Detect which cell encompasses the target text, then output its [x, y] center coordinate. 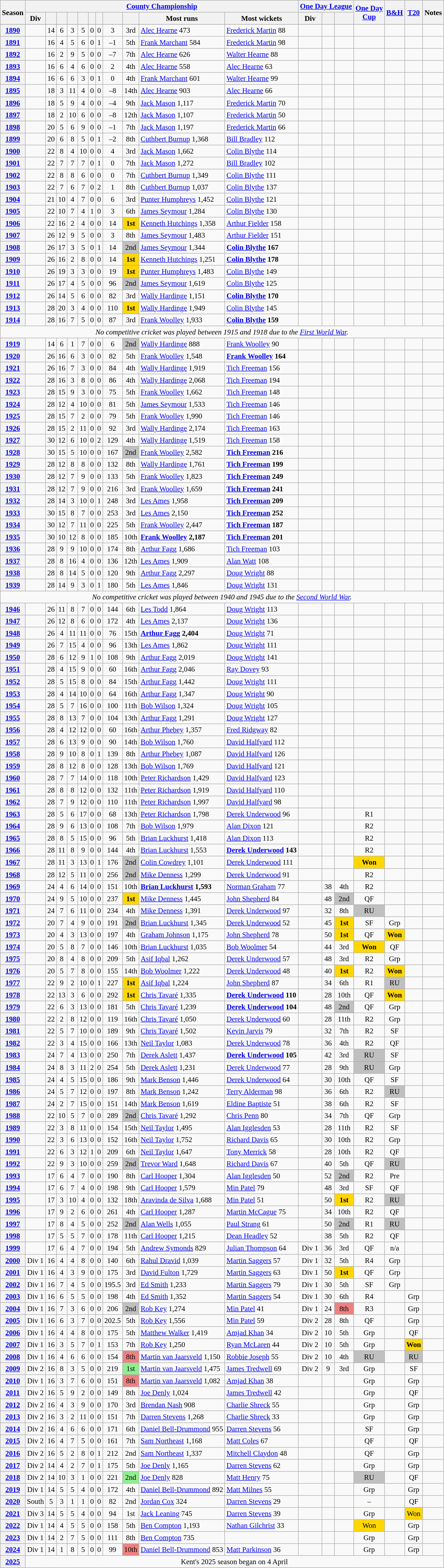
2020 [13, 1502]
Frank Woolley 1,548 [182, 356]
Derek Underwood 105 [261, 1055]
Min Patel 51 [261, 1200]
1964 [13, 826]
Mark Benson 1,446 [182, 1080]
161 [113, 1441]
81 [113, 404]
2019 [13, 1489]
Bill Bradley 102 [261, 163]
1919 [13, 344]
Tich Freeman 156 [261, 368]
202.5 [113, 1321]
195.5 [113, 1284]
2013 [13, 1417]
1996 [13, 1212]
Frank Woolley 1,823 [182, 477]
1910 [13, 272]
90 [113, 742]
Darren Stevens 1,268 [182, 1417]
1991 [13, 1152]
Season [13, 12]
1973 [13, 935]
Alec Hearne 66 [261, 91]
190 [113, 1176]
185 [113, 537]
Derek Aslett 1,437 [182, 1055]
1993 [13, 1176]
Daniel Bell-Drummond 853 [182, 1550]
Les Todd 1,864 [182, 609]
Alec Hearne 903 [182, 91]
South [35, 1502]
Frank Marchant 584 [182, 43]
Arthur Phebey 1,357 [182, 730]
Martin van Jaarsveld 1,082 [182, 1381]
1909 [13, 259]
2010 [13, 1381]
Derek Underwood 91 [261, 875]
1947 [13, 621]
1906 [13, 224]
1949 [13, 645]
1903 [13, 187]
Richard Davis 65 [261, 1140]
Cuthbert Burnup 1,368 [182, 139]
1934 [13, 525]
Colin Blythe 111 [261, 175]
Bob Woolmer 54 [261, 947]
Joe Denly 828 [182, 1477]
1904 [13, 199]
Colin Blythe 167 [261, 248]
1946 [13, 609]
1948 [13, 633]
Frank Woolley 90 [261, 344]
1899 [13, 139]
118 [113, 778]
Doug Wright 90 [261, 694]
1959 [13, 766]
Brendan Nash 908 [182, 1405]
254 [113, 1067]
1901 [13, 163]
Kevin Jarvis 79 [261, 1031]
1953 [13, 694]
Most wickets [261, 19]
Alan Igglesden 53 [261, 1128]
2017 [13, 1465]
1922 [13, 380]
Derek Underwood 77 [261, 1067]
1897 [13, 115]
1980 [13, 1019]
Neil Taylor 1,495 [182, 1128]
1994 [13, 1188]
Derek Underwood 48 [261, 971]
Doug Wright 105 [261, 706]
2009 [13, 1369]
Frederick Martin 50 [261, 115]
119 [113, 1019]
Doug Wright 136 [261, 621]
2015 [13, 1441]
75 [113, 392]
2022 [13, 1526]
Walter Hearne 88 [261, 55]
Derek Underwood 78 [261, 1043]
County Championship [162, 6]
21 [51, 199]
1926 [13, 428]
139 [113, 754]
Alan Dixon 113 [261, 838]
Tich Freeman 216 [261, 453]
1958 [13, 754]
253 [113, 513]
–7 [113, 55]
Arthur Phebey 1,087 [182, 754]
Carl Hooper 1,287 [182, 1212]
–2 [113, 139]
Sam Northeast 1,168 [182, 1441]
Peter Richardson 1,429 [182, 778]
212 [113, 1453]
1892 [13, 55]
Frederick Martin 98 [261, 43]
Notes [433, 12]
1900 [13, 151]
James Seymour 1,533 [182, 404]
149 [113, 1393]
1927 [13, 440]
Graham Johnson 1,175 [182, 935]
David Halfyard 98 [261, 802]
Tich Freeman 194 [261, 380]
Peter Richardson 1,997 [182, 802]
1978 [13, 995]
Chris Tavaré 1,335 [182, 995]
1962 [13, 802]
Ed Smith 1,233 [182, 1284]
206 [113, 1309]
Kenneth Hutchings 1,251 [182, 259]
Alec Hearne 558 [182, 67]
Frank Woolley 1,933 [182, 320]
1981 [13, 1031]
1971 [13, 911]
1890 [13, 30]
David Halfyard 110 [261, 790]
Bob Woolmer 1,222 [182, 971]
1902 [13, 175]
42 [328, 1055]
1979 [13, 1007]
166 [113, 1043]
1894 [13, 79]
1913 [13, 308]
Rahul Dravid 1,039 [182, 1260]
Frank Woolley 2,187 [182, 537]
Bill Bradley 112 [261, 139]
1952 [13, 682]
Martin Saggers 57 [261, 1260]
Wally Hardinge 1,949 [182, 308]
2003 [13, 1296]
1924 [13, 404]
Jack Mason 1,272 [182, 163]
176 [113, 862]
259 [113, 1164]
133 [113, 477]
Robbie Joseph 55 [261, 1357]
Frederick Martin 70 [261, 103]
Mark Benson 1,242 [182, 1091]
1988 [13, 1116]
Eldine Baptiste 51 [261, 1104]
Carl Hooper 1,215 [182, 1236]
No competitive cricket was played between 1915 and 1918 due to the First World War. [222, 332]
1969 [13, 886]
Wally Hardinge 2,068 [182, 380]
Martin van Jaarsveld 1,475 [182, 1369]
1931 [13, 489]
Chris Tavaré 1,292 [182, 1116]
1963 [13, 814]
Wally Hardinge 1,761 [182, 465]
128 [113, 766]
Alan Dixon 121 [261, 826]
170 [113, 1405]
87 [113, 320]
194 [113, 1248]
Derek Underwood 96 [261, 814]
64 [113, 694]
178 [113, 1236]
David Fulton 1,729 [182, 1272]
1929 [13, 465]
1898 [13, 127]
Mike Denness 1,445 [182, 899]
Mitchell Claydon 48 [261, 1453]
1920 [13, 356]
180 [113, 585]
Doug Wright 113 [261, 609]
James Seymour 1,284 [182, 211]
94 [113, 1513]
129 [113, 440]
Mike Denness 1,299 [182, 875]
2014 [13, 1429]
James Seymour 1,483 [182, 235]
Brian Luckhurst 1,345 [182, 923]
Chris Penn 80 [261, 1116]
216 [113, 489]
1974 [13, 947]
191 [113, 923]
Daniel Bell-Drummond 955 [182, 1429]
1925 [13, 416]
Arthur Fielder 151 [261, 235]
Jack Mason 1,197 [182, 127]
1975 [13, 959]
Colin Blythe 178 [261, 259]
Wally Hardinge 1,151 [182, 296]
2005 [13, 1321]
1970 [13, 899]
Neil Taylor 1,083 [182, 1043]
Most runs [182, 19]
234 [113, 911]
1923 [13, 392]
Doug Wright 141 [261, 657]
Chris Tavaré 1,239 [182, 1007]
1950 [13, 657]
1935 [13, 537]
Arthur Fagg 2,019 [182, 657]
Arthur Fagg 2,297 [182, 573]
Martin Saggers 79 [261, 1284]
Derek Underwood 143 [261, 850]
–4 [113, 103]
Ray Dovey 93 [261, 670]
2024 [13, 1550]
250 [113, 1055]
1968 [13, 875]
2012 [13, 1405]
Colin Blythe 137 [261, 187]
Arthur Fagg 1,291 [182, 718]
One DayCup [369, 12]
1907 [13, 235]
Les Ames 2,150 [182, 513]
1999 [13, 1248]
1984 [13, 1067]
Tich Freeman 187 [261, 525]
Fred Ridgway 82 [261, 730]
Arthur Fielder 158 [261, 224]
James Seymour 1,619 [182, 284]
Mark Benson 1,619 [182, 1104]
Matt Parkinson 36 [261, 1550]
Rob Key 1,250 [182, 1345]
Tich Freeman 241 [261, 489]
1951 [13, 670]
Les Ames 1,862 [182, 645]
1896 [13, 103]
John Shepherd 78 [261, 935]
248 [113, 501]
Amjad Khan 34 [261, 1333]
Derek Underwood 57 [261, 959]
1936 [13, 549]
2021 [13, 1513]
167 [113, 453]
James Tredwell 69 [261, 1369]
1955 [13, 718]
120 [113, 573]
171 [113, 1429]
1977 [13, 983]
86 [113, 380]
Asif Iqbal 1,262 [182, 959]
Matt Milnes 55 [261, 1489]
Rob Key 1,556 [182, 1321]
James Tredwell 42 [261, 1393]
174 [113, 549]
Les Ames 1,846 [182, 585]
152 [113, 1140]
2016 [13, 1453]
Martin van Jaarsveld 1,150 [182, 1357]
John Shepherd 87 [261, 983]
Darren Stevens 29 [261, 1502]
Jack Mason 1,107 [182, 115]
Derek Underwood 104 [261, 1007]
Kenneth Hutchings 1,358 [182, 224]
2011 [13, 1393]
92 [113, 428]
Derek Underwood 64 [261, 1080]
Peter Richardson 1,919 [182, 790]
Matt Coles 67 [261, 1441]
252 [113, 1224]
1930 [13, 477]
2007 [13, 1345]
Rob Key 1,274 [182, 1309]
One Day League [326, 6]
Chris Tavaré 1,502 [182, 1031]
Carl Hooper 1,579 [182, 1188]
Frank Woolley 2,582 [182, 453]
68 [113, 814]
Derek Underwood 110 [261, 995]
289 [113, 1116]
James Seymour 1,344 [182, 248]
Sam Northeast 1,337 [182, 1453]
Derek Aslett 1,231 [182, 1067]
Alec Hearne 63 [261, 67]
1957 [13, 742]
Brian Luckhurst 1,035 [182, 947]
Charlie Shreck 33 [261, 1417]
1932 [13, 501]
Dean Headley 52 [261, 1236]
45 [328, 923]
Martin Saggers 54 [261, 1296]
Wally Hardinge 2,174 [182, 428]
Punter Humphreys 1,483 [182, 272]
Chris Tavaré 1,050 [182, 1019]
Colin Blythe 130 [261, 211]
Doug Wright 127 [261, 718]
Colin Blythe 149 [261, 272]
1895 [13, 91]
136 [113, 561]
Arthur Fagg 1,442 [182, 682]
Jack Leaning 745 [182, 1513]
1938 [13, 573]
Tich Freeman 201 [261, 537]
1908 [13, 248]
Doug Wright 71 [261, 633]
Walter Hearne 99 [261, 79]
2008 [13, 1357]
Joe Denly 1,024 [182, 1393]
Derek Underwood 60 [261, 1019]
Richard Davis 67 [261, 1164]
1914 [13, 320]
Charlie Shreck 55 [261, 1405]
Frank Woolley 1,659 [182, 489]
2023 [13, 1538]
140 [113, 1260]
Jack Mason 1,662 [182, 151]
1937 [13, 561]
1933 [13, 513]
Min Patel 41 [261, 1309]
Ben Compton 735 [182, 1538]
2000 [13, 1260]
76 [113, 633]
Brian Luckhurst 1,553 [182, 850]
227 [113, 983]
256 [113, 875]
Brian Luckhurst 1,593 [182, 886]
Ed Smith 1,352 [182, 1296]
1956 [13, 730]
1893 [13, 67]
Carl Hooper 1,304 [182, 1176]
Tich Freeman 252 [261, 513]
Frederick Martin 66 [261, 127]
Daniel Bell-Drummond 892 [182, 1489]
2001 [13, 1272]
Darren Stevens 39 [261, 1513]
1976 [13, 971]
Tich Freeman 163 [261, 428]
Derek Underwood 97 [261, 911]
1983 [13, 1055]
Colin Cowdrey 1,101 [182, 862]
Amjad Khan 38 [261, 1381]
225 [113, 525]
Mike Denness 1,391 [182, 911]
Derek Underwood 111 [261, 862]
1960 [13, 778]
155 [113, 971]
Arthur Fagg 1,686 [182, 549]
Alec Hearne 473 [182, 30]
Tich Freeman 199 [261, 465]
1989 [13, 1128]
1992 [13, 1164]
David Halfyard 123 [261, 778]
18th [131, 1200]
2002 [13, 1284]
n/a [395, 1248]
Andrew Symonds 829 [182, 1248]
1891 [13, 43]
44 [328, 947]
Frederick Martin 88 [261, 30]
Frank Marchant 601 [182, 79]
1998 [13, 1236]
Trevor Ward 1,648 [182, 1164]
1985 [13, 1080]
Wally Hardinge 1,919 [182, 368]
158 [113, 1526]
Min Patel 59 [261, 1321]
Brian Luckhurst 1,418 [182, 838]
Paul Strang 61 [261, 1224]
Arthur Fagg 1,347 [182, 694]
No competitive cricket was played between 1940 and 1945 due to the Second World War. [222, 597]
2018 [13, 1477]
Aravinda de Silva 1,688 [182, 1200]
B&H [395, 12]
1990 [13, 1140]
1986 [13, 1091]
1912 [13, 296]
186 [113, 1080]
Bob Wilson 1,324 [182, 706]
Arthur Fagg 2,404 [182, 633]
Tich Freeman 103 [261, 549]
Kent's 2025 season began on 4 April [234, 1562]
2025 [13, 1562]
Alec Hearne 626 [182, 55]
1987 [13, 1104]
1928 [13, 453]
Bob Wilson 1,760 [182, 742]
Terry Alderman 98 [261, 1091]
1939 [13, 585]
Neil Taylor 1,647 [182, 1152]
100 [113, 706]
Les Ames 1,958 [182, 501]
2004 [13, 1309]
Norman Graham 77 [261, 886]
David Halfyard 121 [261, 766]
Cuthbert Burnup 1,037 [182, 187]
Bob Wilson 1,979 [182, 826]
Doug Wright 131 [261, 585]
104 [113, 718]
Tich Freeman 148 [261, 392]
Joe Denly 1,165 [182, 1465]
Colin Blythe 170 [261, 296]
1972 [13, 923]
Nathan Gilchrist 33 [261, 1526]
Matt Henry 75 [261, 1477]
Matthew Walker 1,419 [182, 1333]
Colin Blythe 125 [261, 284]
Alan Igglesden 50 [261, 1176]
R3 [369, 1309]
261 [113, 1212]
1911 [13, 284]
Frank Woolley 164 [261, 356]
2006 [13, 1333]
Colin Blythe 121 [261, 199]
1961 [13, 790]
Frank Woolley 2,447 [182, 525]
John Shepherd 84 [261, 899]
Ryan McLaren 44 [261, 1345]
Tich Freeman 158 [261, 440]
Les Ames 2,137 [182, 621]
Cuthbert Burnup 1,349 [182, 175]
Colin Blythe 145 [261, 308]
181 [113, 1007]
219 [113, 1369]
Darren Stevens 62 [261, 1465]
52 [328, 1176]
1921 [13, 368]
Tich Freeman 249 [261, 477]
Arthur Fagg 2,046 [182, 670]
Derek Underwood 52 [261, 923]
79 [113, 416]
Min Patel 79 [261, 1188]
– [369, 1502]
Les Ames 1,909 [182, 561]
Bob Wilson 1,769 [182, 766]
Punter Humphreys 1,452 [182, 199]
99 [113, 1550]
Pre [395, 1176]
Darren Stevens 56 [261, 1429]
Wally Hardinge 888 [182, 344]
1995 [13, 1200]
Asif Iqbal 1,224 [182, 983]
Ben Compton 1,193 [182, 1526]
Jordan Cox 324 [182, 1502]
Jack Mason 1,117 [182, 103]
Martin McCague 75 [261, 1212]
Martin Saggers 63 [261, 1272]
Wally Hardinge 1,519 [182, 440]
1965 [13, 838]
146 [113, 947]
111 [113, 1538]
237 [113, 899]
Neil Taylor 1,752 [182, 1140]
1966 [13, 850]
1997 [13, 1224]
Colin Blythe 114 [261, 151]
1905 [13, 211]
153 [113, 1345]
David Halfyard 126 [261, 754]
David Halfyard 112 [261, 742]
1982 [13, 1043]
Div 3 [35, 1513]
Julian Thompson 64 [261, 1248]
292 [113, 995]
Tony Merrick 58 [261, 1152]
Frank Woolley 1,662 [182, 392]
Alan Watt 108 [261, 561]
Peter Richardson 1,798 [182, 814]
Doug Wright 88 [261, 573]
221 [113, 1477]
1954 [13, 706]
Alan Wells 1,055 [182, 1224]
Tich Freeman 209 [261, 501]
Frank Woolley 1,990 [182, 416]
Colin Blythe 159 [261, 320]
1967 [13, 862]
189 [113, 1031]
T20 [414, 12]
